Identify which cell holds the provided text, then report its [X, Y] central coordinate. 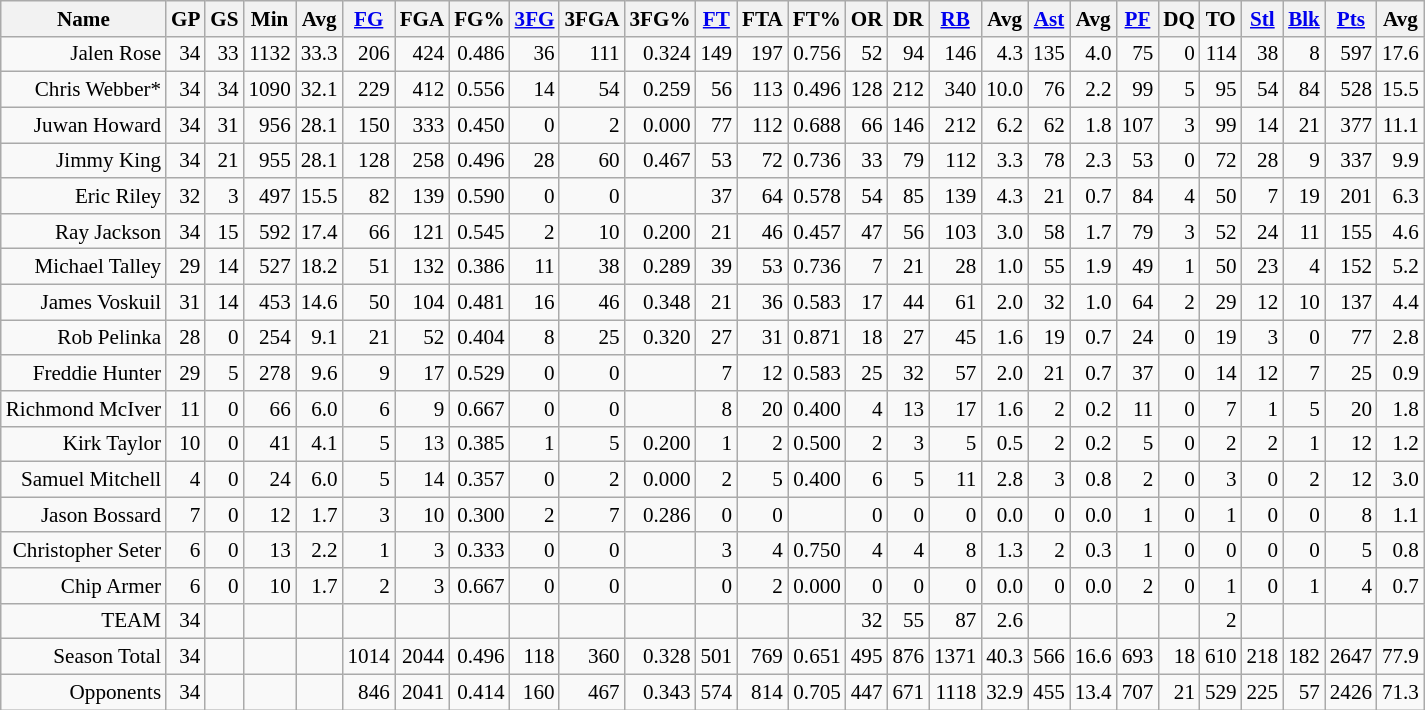
4.6 [1400, 230]
225 [1263, 692]
2426 [1351, 692]
592 [269, 230]
424 [422, 54]
DR [908, 18]
2.3 [1094, 160]
360 [592, 656]
40.3 [1004, 656]
3FGA [592, 18]
62 [1049, 124]
3.3 [1004, 160]
10.0 [1004, 90]
Rob Pelinka [84, 338]
574 [717, 692]
82 [369, 196]
0.385 [479, 444]
566 [1049, 656]
529 [1221, 692]
41 [269, 444]
58 [1049, 230]
17.4 [320, 230]
13.4 [1094, 692]
1014 [369, 656]
1371 [955, 656]
FT [717, 18]
0.688 [817, 124]
39 [717, 266]
75 [1138, 54]
0.590 [479, 196]
0.756 [817, 54]
78 [1049, 160]
1132 [269, 54]
121 [422, 230]
340 [955, 90]
2647 [1351, 656]
0.324 [660, 54]
77.9 [1400, 656]
0.9 [1400, 372]
956 [269, 124]
1.2 [1400, 444]
412 [422, 90]
0.467 [660, 160]
111 [592, 54]
0.578 [817, 196]
467 [592, 692]
132 [422, 266]
94 [908, 54]
113 [762, 90]
0.404 [479, 338]
0.450 [479, 124]
0.500 [817, 444]
6.3 [1400, 196]
107 [1138, 124]
0.3 [1094, 550]
Chip Armer [84, 586]
0.457 [817, 230]
60 [592, 160]
814 [762, 692]
453 [269, 302]
Jimmy King [84, 160]
Ast [1049, 18]
14.6 [320, 302]
0.343 [660, 692]
0.289 [660, 266]
135 [1049, 54]
85 [908, 196]
Chris Webber* [84, 90]
FGA [422, 18]
0.386 [479, 266]
160 [535, 692]
1090 [269, 90]
104 [422, 302]
182 [1304, 656]
11.1 [1400, 124]
197 [762, 54]
229 [369, 90]
0.357 [479, 480]
114 [1221, 54]
0.286 [660, 514]
Name [84, 18]
GS [224, 18]
707 [1138, 692]
0.651 [817, 656]
876 [908, 656]
Pts [1351, 18]
1.9 [1094, 266]
501 [717, 656]
32.9 [1004, 692]
Michael Talley [84, 266]
955 [269, 160]
0.320 [660, 338]
17.6 [1400, 54]
Blk [1304, 18]
0.328 [660, 656]
18.2 [320, 266]
32.1 [320, 90]
1118 [955, 692]
0.486 [479, 54]
87 [955, 620]
254 [269, 338]
FG [369, 18]
Juwan Howard [84, 124]
Jalen Rose [84, 54]
Jason Bossard [84, 514]
4.4 [1400, 302]
9.9 [1400, 160]
447 [867, 692]
0.333 [479, 550]
846 [369, 692]
1.3 [1004, 550]
Richmond McIver [84, 408]
47 [867, 230]
PF [1138, 18]
0.259 [660, 90]
23 [1263, 266]
76 [1049, 90]
15 [224, 230]
3FG [535, 18]
2.6 [1004, 620]
495 [867, 656]
0.414 [479, 692]
OR [867, 18]
FTA [762, 18]
9.1 [320, 338]
0.705 [817, 692]
769 [762, 656]
TO [1221, 18]
45 [955, 338]
Eric Riley [84, 196]
Freddie Hunter [84, 372]
Samuel Mitchell [84, 480]
4.1 [320, 444]
Min [269, 18]
9.6 [320, 372]
71.3 [1400, 692]
51 [369, 266]
33.3 [320, 54]
0.348 [660, 302]
0.556 [479, 90]
0.871 [817, 338]
Season Total [84, 656]
Kirk Taylor [84, 444]
149 [717, 54]
610 [1221, 656]
FT% [817, 18]
RB [955, 18]
0.5 [1004, 444]
FG% [479, 18]
0.481 [479, 302]
61 [955, 302]
0.545 [479, 230]
Ray Jackson [84, 230]
201 [1351, 196]
Christopher Seter [84, 550]
218 [1263, 656]
258 [422, 160]
49 [1138, 266]
TEAM [84, 620]
152 [1351, 266]
155 [1351, 230]
693 [1138, 656]
278 [269, 372]
0.529 [479, 372]
0.750 [817, 550]
137 [1351, 302]
497 [269, 196]
DQ [1179, 18]
4.0 [1094, 54]
1.1 [1400, 514]
2044 [422, 656]
5.2 [1400, 266]
2041 [422, 692]
528 [1351, 90]
6.2 [1004, 124]
16.6 [1094, 656]
44 [908, 302]
Stl [1263, 18]
103 [955, 230]
0.300 [479, 514]
James Voskuil [84, 302]
377 [1351, 124]
597 [1351, 54]
3FG% [660, 18]
527 [269, 266]
Opponents [84, 692]
118 [535, 656]
333 [422, 124]
671 [908, 692]
455 [1049, 692]
16 [535, 302]
206 [369, 54]
95 [1221, 90]
150 [369, 124]
GP [186, 18]
337 [1351, 160]
